From the cell containing the given text, extract its center point as [X, Y] coordinate. 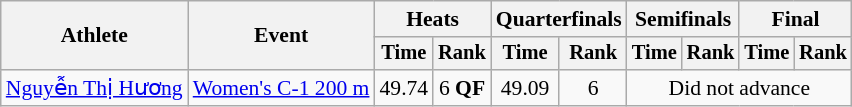
49.09 [526, 88]
Nguyễn Thị Hương [94, 88]
Quarterfinals [559, 19]
Heats [432, 19]
49.74 [404, 88]
Women's C-1 200 m [282, 88]
Semifinals [683, 19]
Did not advance [740, 88]
6 QF [462, 88]
Athlete [94, 36]
Event [282, 36]
6 [592, 88]
Final [795, 19]
